For the text-containing cell, return its midpoint in (x, y) coordinate format. 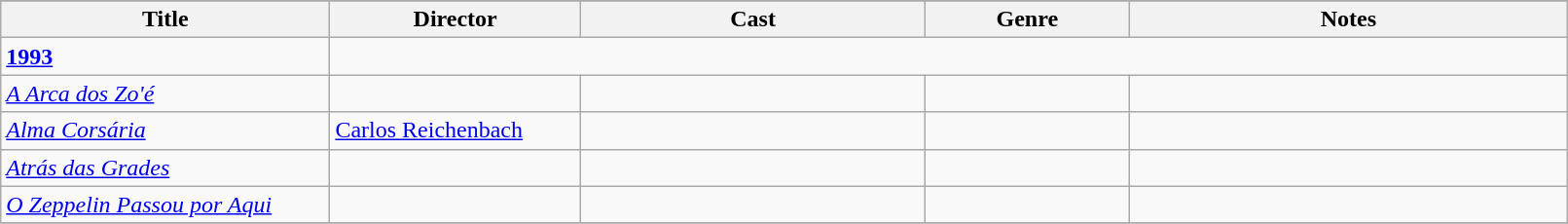
1993 (165, 56)
A Arca dos Zo'é (165, 93)
Notes (1349, 19)
Carlos Reichenbach (456, 131)
Genre (1028, 19)
Title (165, 19)
Alma Corsária (165, 131)
Atrás das Grades (165, 168)
O Zeppelin Passou por Aqui (165, 205)
Cast (752, 19)
Director (456, 19)
